Provide the [X, Y] coordinate of the cell's center where the given text is located.  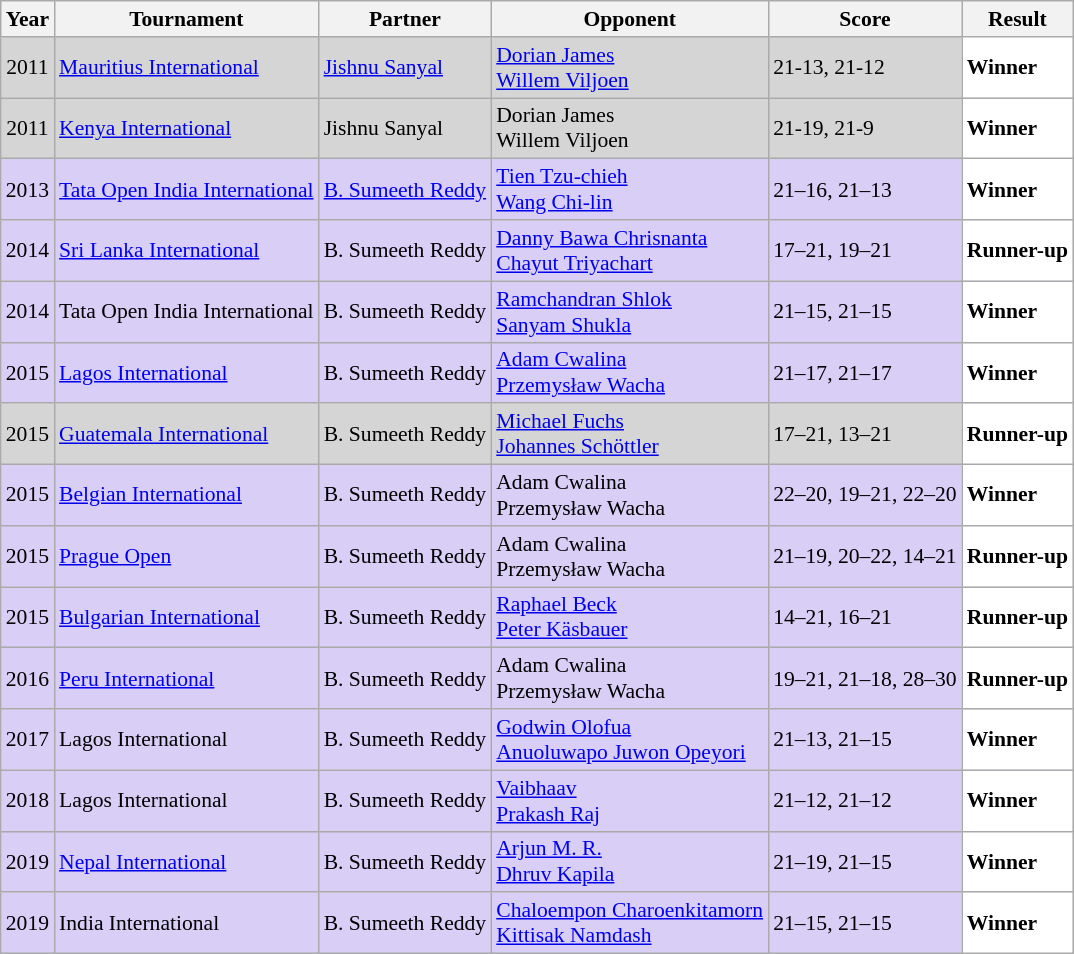
India International [186, 924]
Partner [406, 19]
21-19, 21-9 [865, 128]
Nepal International [186, 862]
Godwin Olofua Anuoluwapo Juwon Opeyori [630, 740]
14–21, 16–21 [865, 618]
Opponent [630, 19]
21-13, 21-12 [865, 68]
Danny Bawa Chrisnanta Chayut Triyachart [630, 250]
21–12, 21–12 [865, 800]
19–21, 21–18, 28–30 [865, 678]
Bulgarian International [186, 618]
17–21, 13–21 [865, 434]
21–16, 21–13 [865, 190]
Prague Open [186, 556]
Peru International [186, 678]
21–19, 20–22, 14–21 [865, 556]
21–13, 21–15 [865, 740]
Michael Fuchs Johannes Schöttler [630, 434]
Result [1018, 19]
Kenya International [186, 128]
2013 [28, 190]
17–21, 19–21 [865, 250]
2017 [28, 740]
Guatemala International [186, 434]
Chaloempon Charoenkitamorn Kittisak Namdash [630, 924]
Score [865, 19]
21–17, 21–17 [865, 372]
Raphael Beck Peter Käsbauer [630, 618]
Sri Lanka International [186, 250]
Tien Tzu-chieh Wang Chi-lin [630, 190]
Vaibhaav Prakash Raj [630, 800]
Belgian International [186, 496]
21–19, 21–15 [865, 862]
2018 [28, 800]
Arjun M. R. Dhruv Kapila [630, 862]
2016 [28, 678]
Ramchandran Shlok Sanyam Shukla [630, 312]
Year [28, 19]
Mauritius International [186, 68]
Tournament [186, 19]
22–20, 19–21, 22–20 [865, 496]
